Determine the (X, Y) coordinate at the center of the cell enclosing the given text.  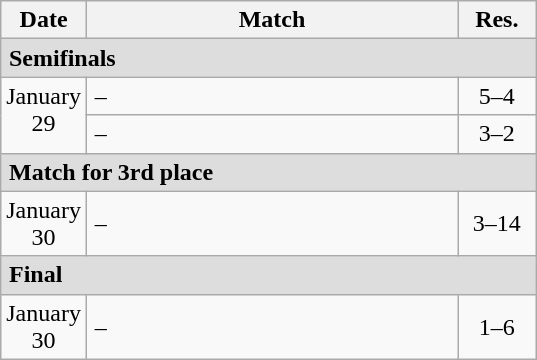
5–4 (498, 96)
Semifinals (268, 58)
Final (268, 275)
January 29 (44, 115)
Date (44, 20)
Match for 3rd place (268, 172)
Res. (498, 20)
3–2 (498, 134)
Match (272, 20)
3–14 (498, 224)
1–6 (498, 326)
